Return (X, Y) of the center of cell containing provided text 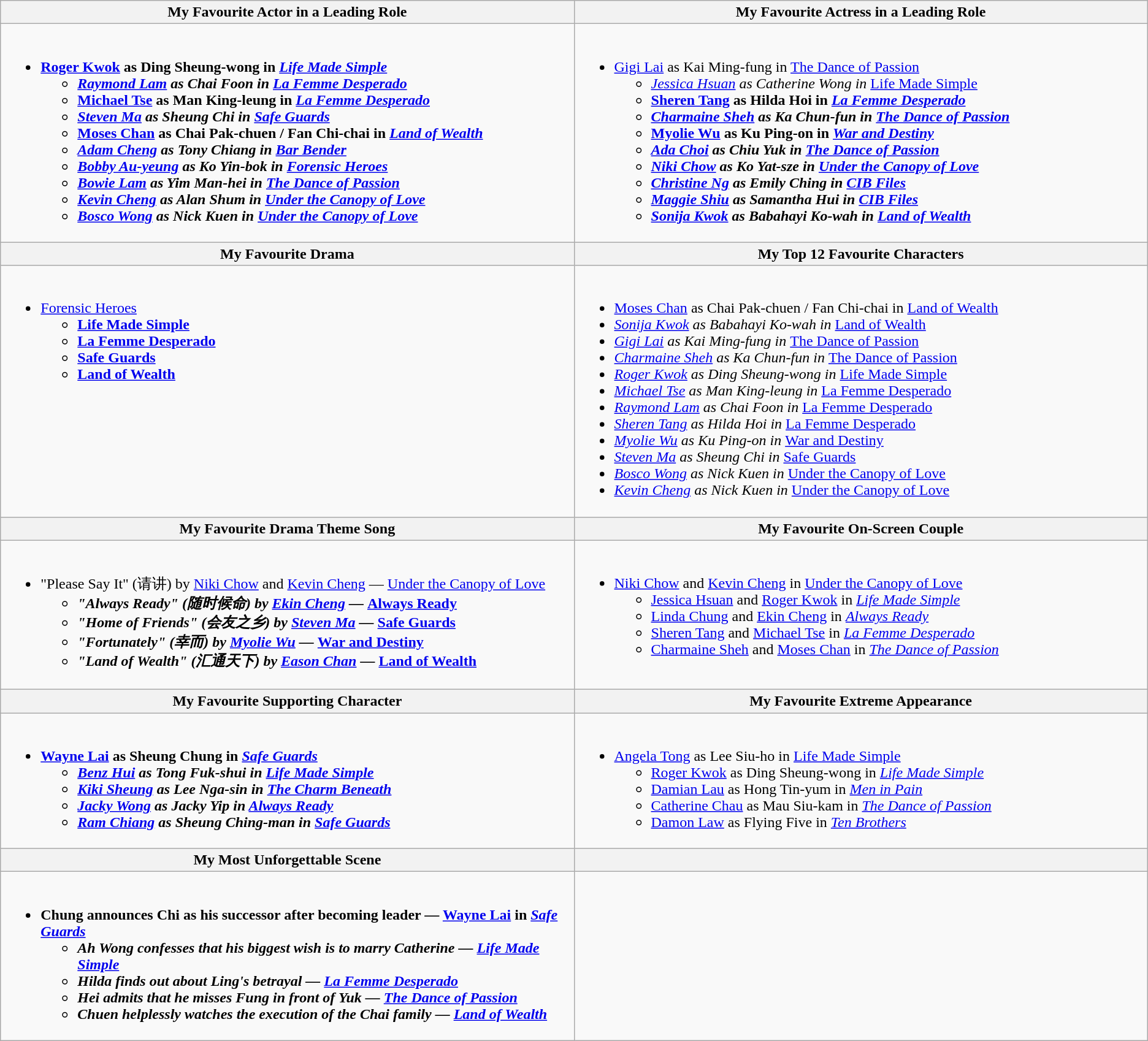
My Favourite Drama (287, 254)
My Favourite Supporting Character (287, 701)
My Favourite On-Screen Couple (861, 528)
My Most Unforgettable Scene (287, 860)
My Favourite Extreme Appearance (861, 701)
My Favourite Drama Theme Song (287, 528)
My Favourite Actress in a Leading Role (861, 12)
Forensic HeroesLife Made SimpleLa Femme DesperadoSafe GuardsLand of Wealth (287, 391)
My Favourite Actor in a Leading Role (287, 12)
My Top 12 Favourite Characters (861, 254)
